For the text-containing cell, return its midpoint in [X, Y] coordinate format. 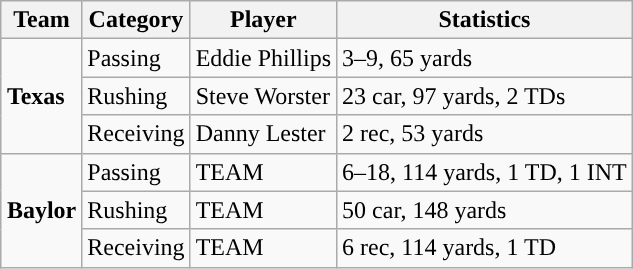
Statistics [485, 20]
6 rec, 114 yards, 1 TD [485, 248]
6–18, 114 yards, 1 TD, 1 INT [485, 172]
Baylor [41, 210]
Texas [41, 96]
Danny Lester [263, 134]
Eddie Phillips [263, 58]
Category [136, 20]
Steve Worster [263, 96]
3–9, 65 yards [485, 58]
Team [41, 20]
50 car, 148 yards [485, 210]
23 car, 97 yards, 2 TDs [485, 96]
2 rec, 53 yards [485, 134]
Player [263, 20]
